From the cell containing the given text, extract its center point as [x, y] coordinate. 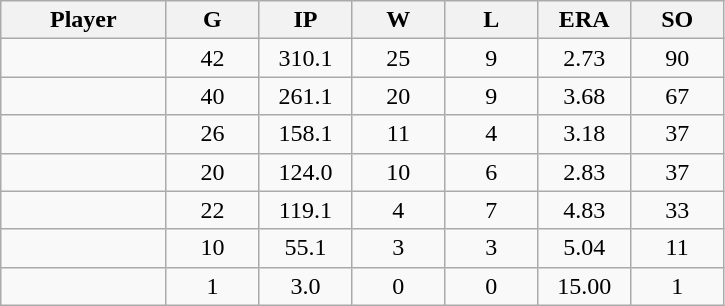
2.73 [584, 58]
33 [678, 210]
Player [84, 20]
40 [212, 96]
55.1 [306, 248]
3.18 [584, 134]
22 [212, 210]
IP [306, 20]
261.1 [306, 96]
25 [398, 58]
158.1 [306, 134]
G [212, 20]
3.0 [306, 286]
L [492, 20]
67 [678, 96]
W [398, 20]
119.1 [306, 210]
SO [678, 20]
90 [678, 58]
42 [212, 58]
310.1 [306, 58]
124.0 [306, 172]
3.68 [584, 96]
6 [492, 172]
2.83 [584, 172]
4.83 [584, 210]
26 [212, 134]
5.04 [584, 248]
15.00 [584, 286]
7 [492, 210]
ERA [584, 20]
